Pinpoint the cell where the given text exists, returning its [x, y] midpoint coordinate. 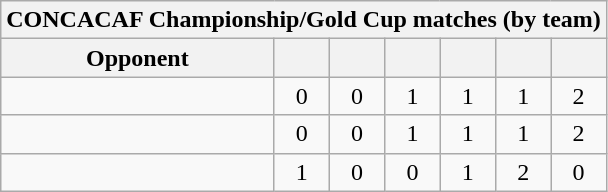
CONCACAF Championship/Gold Cup matches (by team) [304, 20]
Opponent [138, 58]
